Scan for the cell matching the given text and deliver its [X, Y] coordinate at center. 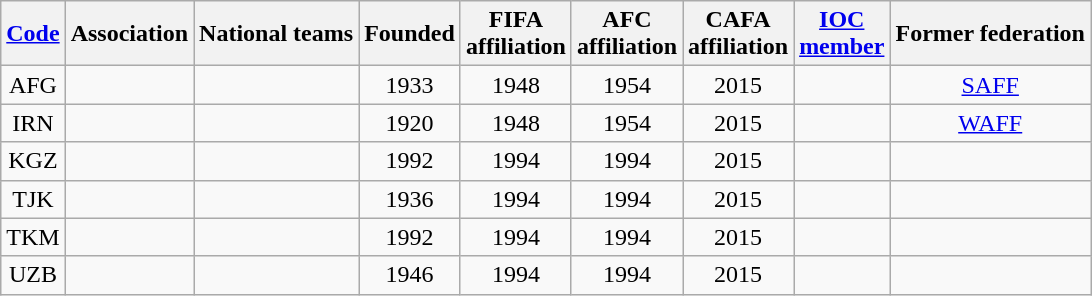
WAFF [990, 123]
National teams [276, 34]
1933 [410, 85]
TKM [33, 237]
1946 [410, 275]
IOCmember [842, 34]
TJK [33, 199]
KGZ [33, 161]
CAFAaffiliation [738, 34]
Association [129, 34]
1920 [410, 123]
1936 [410, 199]
Founded [410, 34]
FIFAaffiliation [516, 34]
AFG [33, 85]
Former federation [990, 34]
SAFF [990, 85]
IRN [33, 123]
AFCaffiliation [626, 34]
UZB [33, 275]
Code [33, 34]
